Return (X, Y) of the center of cell containing provided text 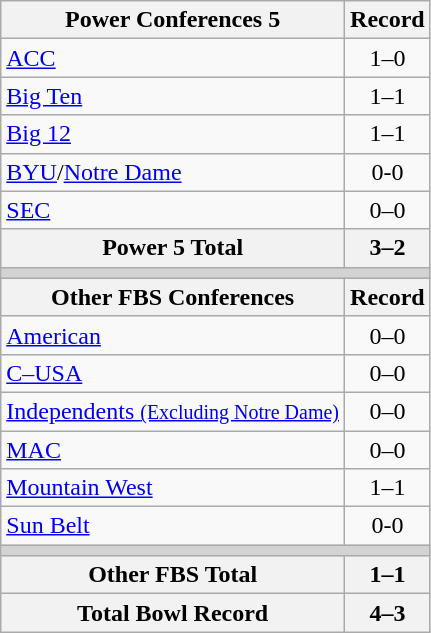
BYU/Notre Dame (173, 172)
Other FBS Total (173, 575)
Power 5 Total (173, 248)
ACC (173, 58)
C–USA (173, 373)
Power Conferences 5 (173, 20)
Big Ten (173, 96)
Other FBS Conferences (173, 297)
Total Bowl Record (173, 613)
4–3 (388, 613)
SEC (173, 210)
Independents (Excluding Notre Dame) (173, 411)
Sun Belt (173, 526)
Big 12 (173, 134)
MAC (173, 449)
1–0 (388, 58)
3–2 (388, 248)
American (173, 335)
Mountain West (173, 488)
